Identify which cell holds the provided text, then report its [x, y] central coordinate. 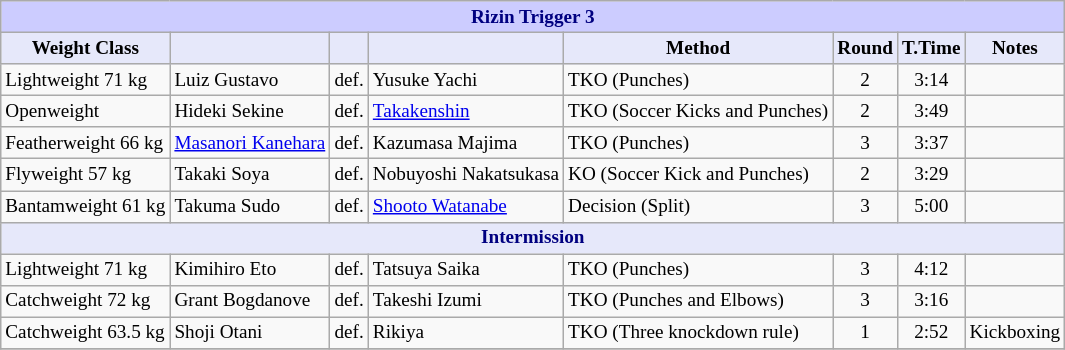
T.Time [931, 48]
Weight Class [86, 48]
Kimihiro Eto [250, 270]
Catchweight 63.5 kg [86, 333]
Intermission [533, 238]
Masanori Kanehara [250, 143]
Kickboxing [1015, 333]
TKO (Punches and Elbows) [698, 301]
3:16 [931, 301]
Method [698, 48]
4:12 [931, 270]
Bantamweight 61 kg [86, 206]
Decision (Split) [698, 206]
Grant Bogdanove [250, 301]
KO (Soccer Kick and Punches) [698, 175]
Catchweight 72 kg [86, 301]
Notes [1015, 48]
Takeshi Izumi [466, 301]
3:29 [931, 175]
Shoji Otani [250, 333]
Kazumasa Majima [466, 143]
Luiz Gustavo [250, 80]
3:49 [931, 111]
Yusuke Yachi [466, 80]
2:52 [931, 333]
Flyweight 57 kg [86, 175]
Rizin Trigger 3 [533, 17]
Hideki Sekine [250, 111]
TKO (Soccer Kicks and Punches) [698, 111]
5:00 [931, 206]
Shooto Watanabe [466, 206]
1 [866, 333]
Featherweight 66 kg [86, 143]
Rikiya [466, 333]
3:37 [931, 143]
TKO (Three knockdown rule) [698, 333]
Tatsuya Saika [466, 270]
Openweight [86, 111]
Nobuyoshi Nakatsukasa [466, 175]
Takuma Sudo [250, 206]
Takaki Soya [250, 175]
Round [866, 48]
3:14 [931, 80]
Takakenshin [466, 111]
